Search for the cell housing the specified text and yield its (X, Y) center coordinate. 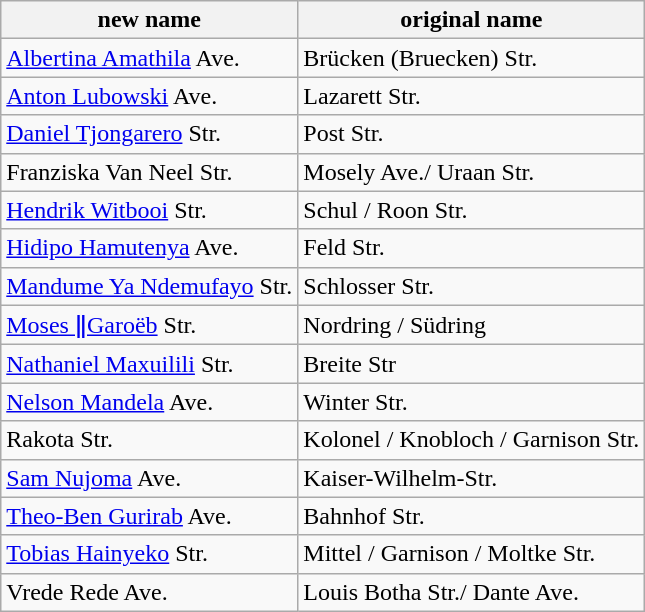
Mandume Ya Ndemufayo Str. (150, 286)
Franziska Van Neel Str. (150, 172)
Hendrik Witbooi Str. (150, 210)
Rakota Str. (150, 440)
Moses ǁGaroëb Str. (150, 325)
Breite Str (472, 364)
Anton Lubowski Ave. (150, 96)
Schul / Roon Str. (472, 210)
Louis Botha Str./ Dante Ave. (472, 592)
Sam Nujoma Ave. (150, 478)
Albertina Amathila Ave. (150, 58)
Mittel / Garnison / Moltke Str. (472, 554)
Nordring / Südring (472, 325)
Nathaniel Maxuilili Str. (150, 364)
Hidipo Hamutenya Ave. (150, 248)
Kaiser-Wilhelm-Str. (472, 478)
Theo-Ben Gurirab Ave. (150, 516)
Winter Str. (472, 402)
Nelson Mandela Ave. (150, 402)
Lazarett Str. (472, 96)
Mosely Ave./ Uraan Str. (472, 172)
original name (472, 20)
Daniel Tjongarero Str. (150, 134)
Bahnhof Str. (472, 516)
Tobias Hainyeko Str. (150, 554)
Post Str. (472, 134)
Brücken (Bruecken) Str. (472, 58)
new name (150, 20)
Vrede Rede Ave. (150, 592)
Schlosser Str. (472, 286)
Feld Str. (472, 248)
Kolonel / Knobloch / Garnison Str. (472, 440)
